Locate the cell with the specified text and output its (X, Y) center coordinate. 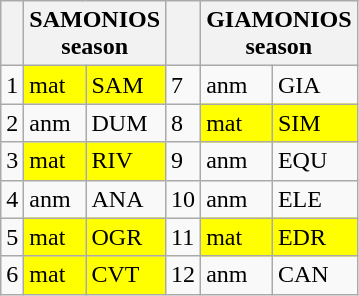
12 (184, 275)
RIV (126, 161)
GIAMONIOS season (279, 34)
9 (184, 161)
DUM (126, 123)
10 (184, 199)
CAN (314, 275)
1 (12, 85)
6 (12, 275)
EQU (314, 161)
5 (12, 237)
OGR (126, 237)
GIA (314, 85)
SAMONIOS season (95, 34)
SIM (314, 123)
3 (12, 161)
11 (184, 237)
ELE (314, 199)
CVT (126, 275)
2 (12, 123)
7 (184, 85)
SAM (126, 85)
8 (184, 123)
4 (12, 199)
ANA (126, 199)
EDR (314, 237)
